Return [x, y] of the center of cell containing provided text 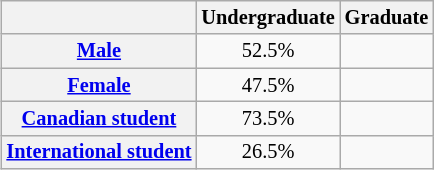
52.5% [268, 51]
47.5% [268, 85]
Undergraduate [268, 18]
26.5% [268, 152]
International student [100, 152]
Male [100, 51]
Female [100, 85]
Canadian student [100, 119]
73.5% [268, 119]
Graduate [386, 18]
